Extract the [X, Y] coordinate from the center of the cell holding the provided text.  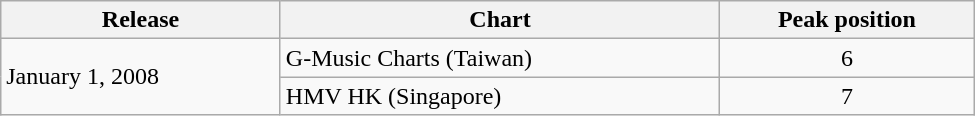
Peak position [848, 20]
6 [848, 58]
Release [141, 20]
G-Music Charts (Taiwan) [500, 58]
January 1, 2008 [141, 77]
Chart [500, 20]
HMV HK (Singapore) [500, 96]
7 [848, 96]
